Scan for the cell matching the given text and deliver its (x, y) coordinate at center. 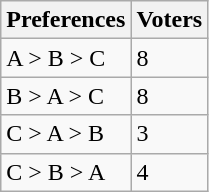
B > A > C (66, 96)
A > B > C (66, 58)
Preferences (66, 20)
C > A > B (66, 134)
4 (170, 172)
Voters (170, 20)
3 (170, 134)
C > B > A (66, 172)
